Output the [X, Y] coordinate of the center of the cell containing the given text.  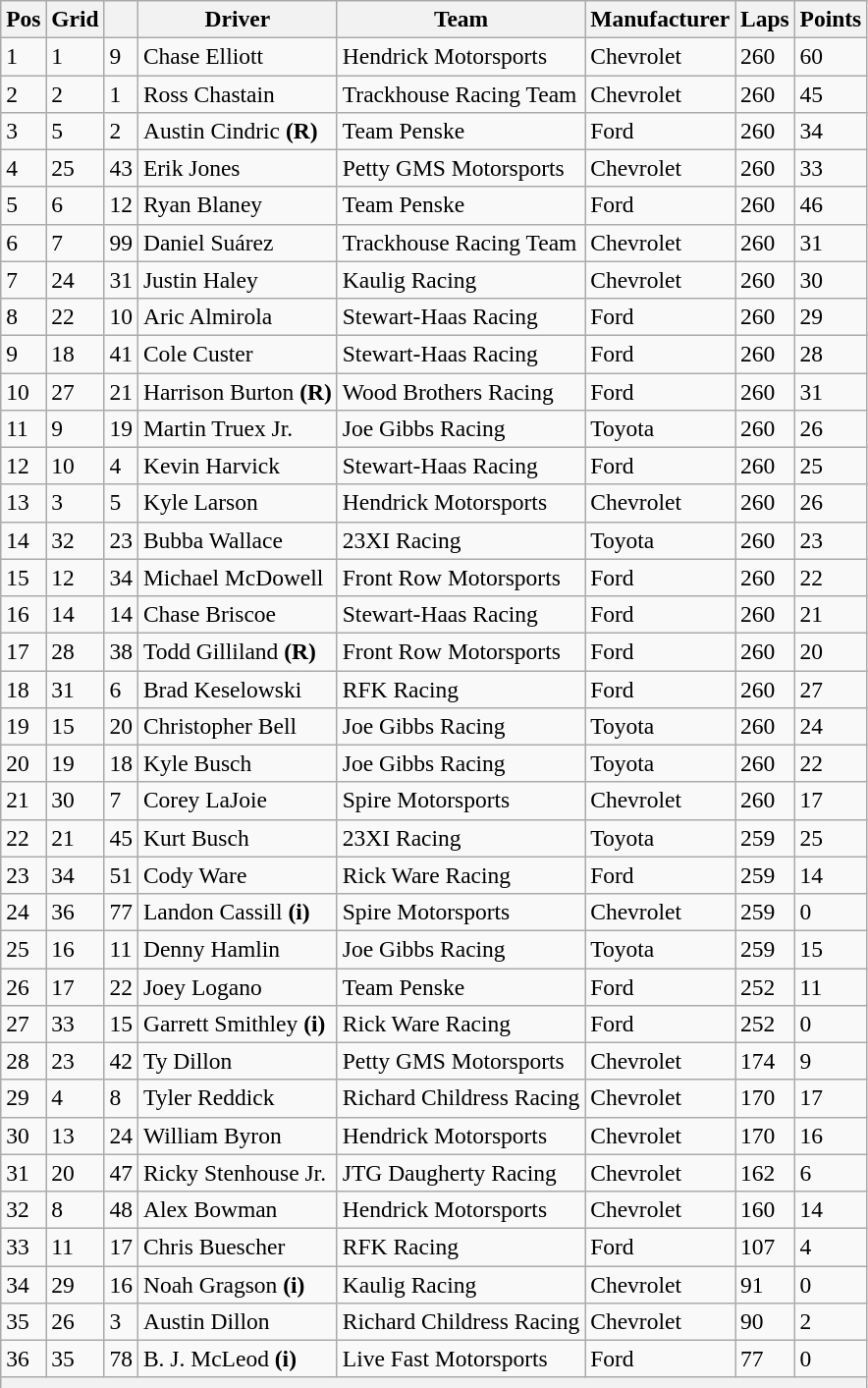
Chase Briscoe [238, 614]
Noah Gragson (i) [238, 1284]
Laps [766, 19]
Cole Custer [238, 354]
William Byron [238, 1136]
43 [121, 168]
Harrison Burton (R) [238, 391]
Pos [24, 19]
Alex Bowman [238, 1209]
60 [831, 56]
78 [121, 1359]
99 [121, 243]
Ryan Blaney [238, 205]
46 [831, 205]
Chris Buescher [238, 1247]
Garrett Smithley (i) [238, 1024]
Kurt Busch [238, 838]
47 [121, 1173]
Kyle Busch [238, 763]
38 [121, 651]
Live Fast Motorsports [461, 1359]
Michael McDowell [238, 578]
Todd Gilliland (R) [238, 651]
Daniel Suárez [238, 243]
Justin Haley [238, 280]
Denny Hamlin [238, 949]
91 [766, 1284]
Points [831, 19]
Grid [75, 19]
Austin Cindric (R) [238, 131]
51 [121, 875]
Brad Keselowski [238, 689]
Cody Ware [238, 875]
48 [121, 1209]
Martin Truex Jr. [238, 428]
Wood Brothers Racing [461, 391]
Erik Jones [238, 168]
Driver [238, 19]
174 [766, 1061]
Chase Elliott [238, 56]
Team [461, 19]
Kyle Larson [238, 503]
Ty Dillon [238, 1061]
160 [766, 1209]
Tyler Reddick [238, 1098]
Joey Logano [238, 986]
Landon Cassill (i) [238, 912]
Manufacturer [660, 19]
JTG Daugherty Racing [461, 1173]
107 [766, 1247]
162 [766, 1173]
Ross Chastain [238, 93]
Kevin Harvick [238, 466]
Corey LaJoie [238, 801]
Aric Almirola [238, 316]
90 [766, 1321]
Ricky Stenhouse Jr. [238, 1173]
B. J. McLeod (i) [238, 1359]
Christopher Bell [238, 726]
42 [121, 1061]
Bubba Wallace [238, 540]
41 [121, 354]
Austin Dillon [238, 1321]
